Find where the given text appears and provide that cell's center as [x, y] coordinate. 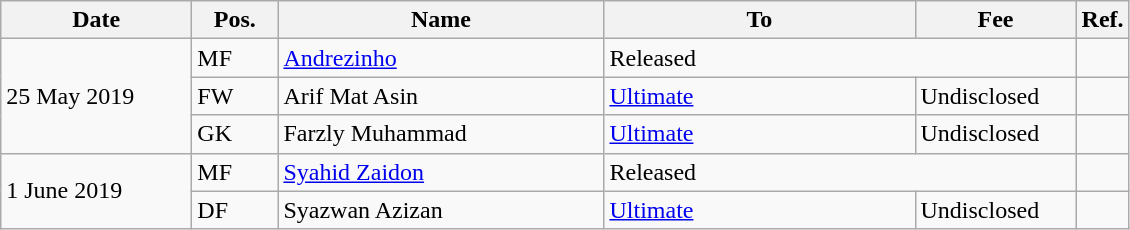
Date [96, 20]
Arif Mat Asin [441, 96]
1 June 2019 [96, 191]
Farzly Muhammad [441, 134]
Fee [996, 20]
Syahid Zaidon [441, 172]
Syazwan Azizan [441, 210]
25 May 2019 [96, 96]
DF [235, 210]
GK [235, 134]
Ref. [1102, 20]
FW [235, 96]
Name [441, 20]
Andrezinho [441, 58]
Pos. [235, 20]
To [760, 20]
